Capture the cell that displays the provided text and extract its [X, Y] central coordinate. 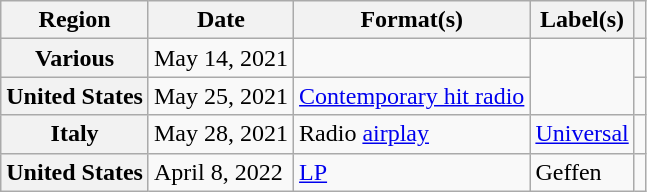
Contemporary hit radio [412, 96]
Universal [582, 134]
Italy [75, 134]
May 25, 2021 [220, 96]
Format(s) [412, 20]
Geffen [582, 172]
Region [75, 20]
April 8, 2022 [220, 172]
Date [220, 20]
Label(s) [582, 20]
Various [75, 58]
May 14, 2021 [220, 58]
May 28, 2021 [220, 134]
LP [412, 172]
Radio airplay [412, 134]
